Search for the cell housing the specified text and yield its (X, Y) center coordinate. 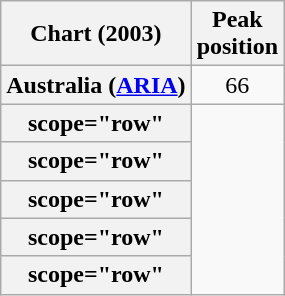
Chart (2003) (96, 34)
66 (237, 85)
Peakposition (237, 34)
Australia (ARIA) (96, 85)
